Capture the cell that displays the provided text and extract its (X, Y) central coordinate. 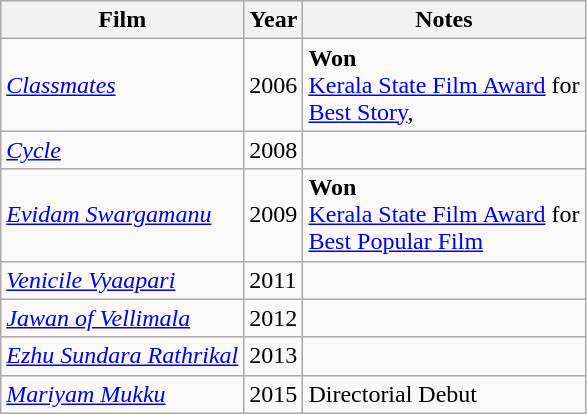
Film (122, 20)
Ezhu Sundara Rathrikal (122, 356)
Venicile Vyaapari (122, 280)
2009 (274, 215)
Won Kerala State Film Award for Best Story, (444, 85)
2015 (274, 394)
Year (274, 20)
Cycle (122, 150)
Classmates (122, 85)
2011 (274, 280)
Won Kerala State Film Award for Best Popular Film (444, 215)
Directorial Debut (444, 394)
Evidam Swargamanu (122, 215)
2013 (274, 356)
Jawan of Vellimala (122, 318)
Notes (444, 20)
2008 (274, 150)
Mariyam Mukku (122, 394)
2006 (274, 85)
2012 (274, 318)
